Extract the (x, y) coordinate from the center of the cell holding the provided text.  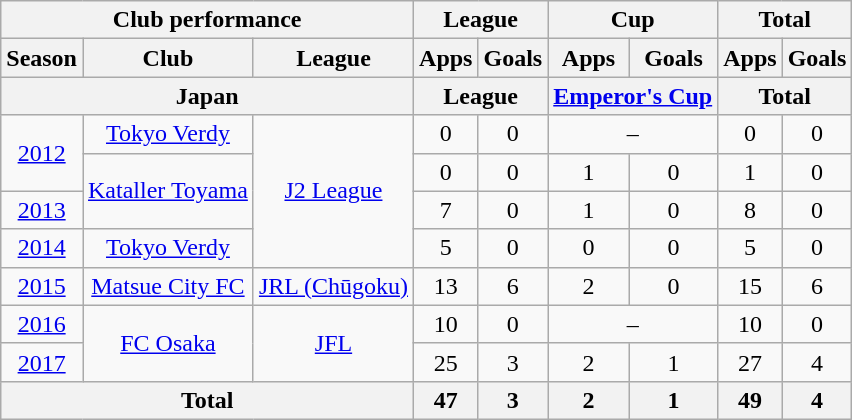
Japan (208, 96)
Club (168, 58)
7 (446, 210)
Club performance (208, 20)
JRL (Chūgoku) (333, 286)
2016 (42, 324)
Emperor's Cup (633, 96)
2015 (42, 286)
27 (750, 362)
25 (446, 362)
Matsue City FC (168, 286)
15 (750, 286)
49 (750, 400)
8 (750, 210)
Kataller Toyama (168, 191)
Cup (633, 20)
Season (42, 58)
2012 (42, 153)
13 (446, 286)
2013 (42, 210)
2014 (42, 248)
FC Osaka (168, 343)
2017 (42, 362)
47 (446, 400)
J2 League (333, 191)
JFL (333, 343)
